Find where the given text appears and provide that cell's center as (x, y) coordinate. 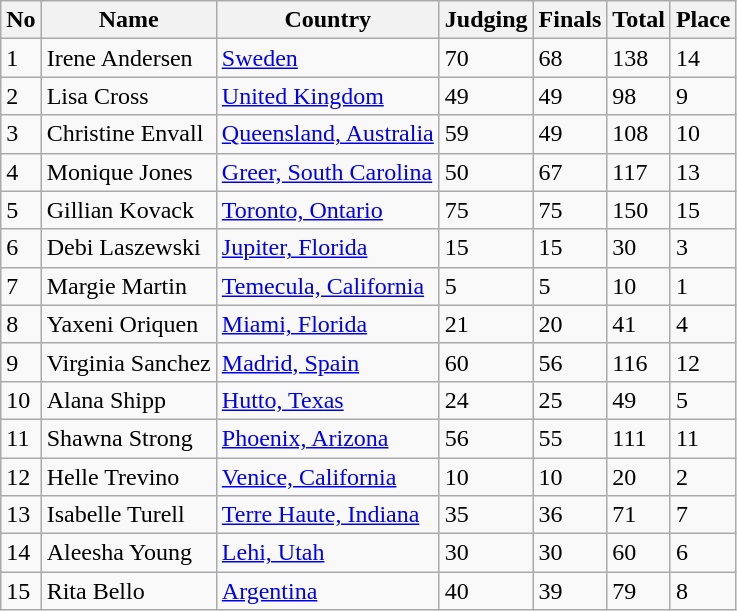
50 (486, 172)
21 (486, 324)
25 (570, 400)
Christine Envall (128, 134)
138 (639, 58)
Name (128, 20)
Total (639, 20)
Finals (570, 20)
Jupiter, Florida (328, 248)
United Kingdom (328, 96)
Lisa Cross (128, 96)
Venice, California (328, 477)
Monique Jones (128, 172)
24 (486, 400)
39 (570, 591)
Hutto, Texas (328, 400)
No (21, 20)
Sweden (328, 58)
35 (486, 515)
68 (570, 58)
Temecula, California (328, 286)
Debi Laszewski (128, 248)
Miami, Florida (328, 324)
36 (570, 515)
Rita Bello (128, 591)
41 (639, 324)
108 (639, 134)
Place (703, 20)
Judging (486, 20)
Yaxeni Oriquen (128, 324)
Argentina (328, 591)
Alana Shipp (128, 400)
Aleesha Young (128, 553)
Virginia Sanchez (128, 362)
Isabelle Turell (128, 515)
116 (639, 362)
Gillian Kovack (128, 210)
70 (486, 58)
117 (639, 172)
150 (639, 210)
55 (570, 438)
111 (639, 438)
71 (639, 515)
Helle Trevino (128, 477)
79 (639, 591)
59 (486, 134)
Phoenix, Arizona (328, 438)
Madrid, Spain (328, 362)
Toronto, Ontario (328, 210)
Margie Martin (128, 286)
Irene Andersen (128, 58)
Terre Haute, Indiana (328, 515)
Greer, South Carolina (328, 172)
Lehi, Utah (328, 553)
40 (486, 591)
Shawna Strong (128, 438)
Queensland, Australia (328, 134)
98 (639, 96)
67 (570, 172)
Country (328, 20)
